Find where the given text appears and provide that cell's center as (x, y) coordinate. 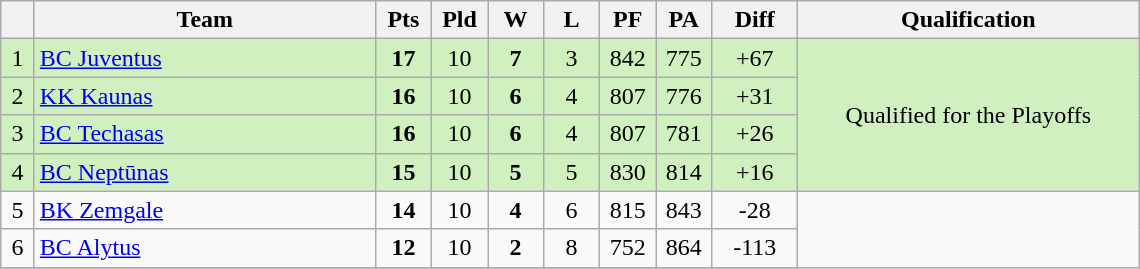
+67 (755, 58)
8 (572, 248)
+26 (755, 134)
BC Alytus (204, 248)
775 (684, 58)
843 (684, 210)
814 (684, 172)
Pts (403, 20)
PA (684, 20)
Pld (459, 20)
1 (18, 58)
14 (403, 210)
BC Neptūnas (204, 172)
Team (204, 20)
Diff (755, 20)
781 (684, 134)
12 (403, 248)
752 (628, 248)
-113 (755, 248)
BC Juventus (204, 58)
17 (403, 58)
776 (684, 96)
BK Zemgale (204, 210)
842 (628, 58)
L (572, 20)
Qualification (968, 20)
-28 (755, 210)
15 (403, 172)
864 (684, 248)
815 (628, 210)
+16 (755, 172)
830 (628, 172)
7 (516, 58)
PF (628, 20)
W (516, 20)
+31 (755, 96)
Qualified for the Playoffs (968, 115)
KK Kaunas (204, 96)
BC Techasas (204, 134)
